Determine the [X, Y] coordinate at the center of the cell enclosing the given text.  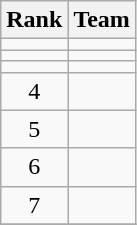
7 [34, 205]
5 [34, 129]
6 [34, 167]
Team [102, 20]
Rank [34, 20]
4 [34, 91]
